Determine the (X, Y) coordinate at the center of the cell enclosing the given text.  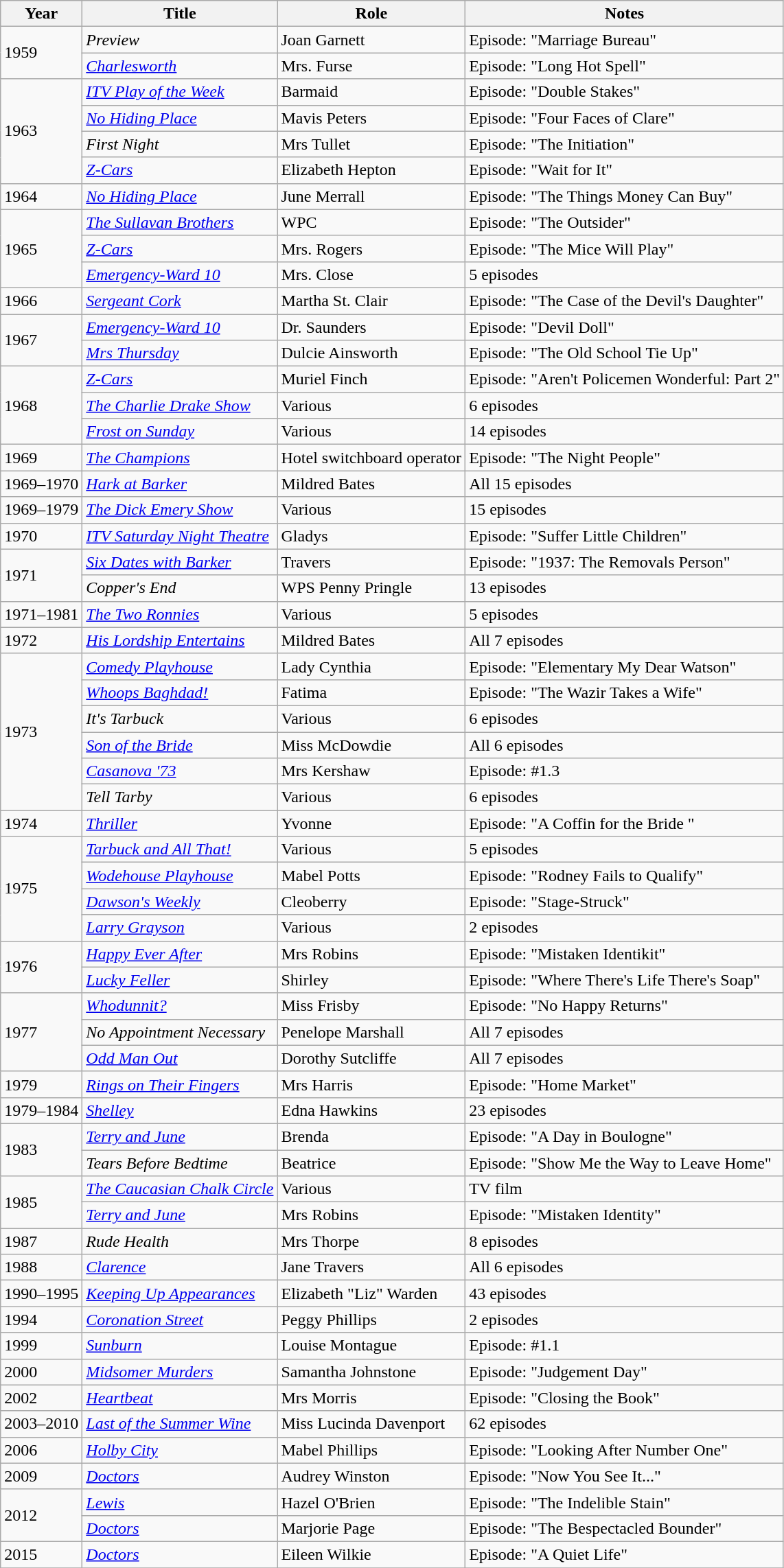
Edna Hawkins (371, 1110)
Tarbuck and All That! (180, 850)
1969–1979 (41, 510)
Episode: "Stage-Struck" (625, 902)
Copper's End (180, 588)
Samantha Johnstone (371, 1372)
1976 (41, 967)
The Champions (180, 458)
Brenda (371, 1136)
Joan Garnett (371, 40)
Happy Ever After (180, 954)
Charlesworth (180, 66)
It's Tarbuck (180, 718)
1974 (41, 823)
Episode: "A Coffin for the Bride " (625, 823)
Holby City (180, 1450)
Dorothy Sutcliffe (371, 1058)
ITV Play of the Week (180, 92)
Episode: "Closing the Book" (625, 1398)
2012 (41, 1515)
1988 (41, 1267)
Elizabeth Hepton (371, 170)
1966 (41, 301)
Odd Man Out (180, 1058)
Episode: #1.3 (625, 771)
Mavis Peters (371, 118)
Episode: "Rodney Fails to Qualify" (625, 876)
Thriller (180, 823)
Wodehouse Playhouse (180, 876)
1971–1981 (41, 614)
Last of the Summer Wine (180, 1424)
1968 (41, 406)
Episode: "The Initiation" (625, 144)
Tears Before Bedtime (180, 1163)
Mrs Thorpe (371, 1241)
Coronation Street (180, 1320)
Episode: "Four Faces of Clare" (625, 118)
Episode: "The Wazir Takes a Wife" (625, 692)
Year (41, 14)
Miss Lucinda Davenport (371, 1424)
Miss Frisby (371, 1006)
Keeping Up Appearances (180, 1294)
Lady Cynthia (371, 666)
2003–2010 (41, 1424)
Hotel switchboard operator (371, 458)
1999 (41, 1346)
Whodunnit? (180, 1006)
Mrs Tullet (371, 144)
Episode: "1937: The Removals Person" (625, 562)
Elizabeth "Liz" Warden (371, 1294)
13 episodes (625, 588)
Episode: "Show Me the Way to Leave Home" (625, 1163)
Jane Travers (371, 1267)
Episode: "The Old School Tie Up" (625, 353)
Audrey Winston (371, 1476)
First Night (180, 144)
The Two Ronnies (180, 614)
Episode: "Devil Doll" (625, 327)
1977 (41, 1032)
Mrs Kershaw (371, 771)
All 15 episodes (625, 484)
The Dick Emery Show (180, 510)
Lewis (180, 1502)
1975 (41, 889)
62 episodes (625, 1424)
Dr. Saunders (371, 327)
Dulcie Ainsworth (371, 353)
WPC (371, 222)
Miss McDowdie (371, 745)
14 episodes (625, 432)
Clarence (180, 1267)
Yvonne (371, 823)
Episode: "The Mice Will Play" (625, 248)
1970 (41, 536)
Whoops Baghdad! (180, 692)
Preview (180, 40)
Sergeant Cork (180, 301)
Rude Health (180, 1241)
Marjorie Page (371, 1528)
Episode: "Mistaken Identikit" (625, 954)
Mabel Phillips (371, 1450)
Episode: "The Things Money Can Buy" (625, 196)
Hazel O'Brien (371, 1502)
Mrs. Rogers (371, 248)
1985 (41, 1202)
Tell Tarby (180, 797)
Heartbeat (180, 1398)
Eileen Wilkie (371, 1554)
Notes (625, 14)
Episode: "The Night People" (625, 458)
Mrs Morris (371, 1398)
1990–1995 (41, 1294)
The Caucasian Chalk Circle (180, 1189)
23 episodes (625, 1110)
His Lordship Entertains (180, 640)
15 episodes (625, 510)
Episode: "Looking After Number One" (625, 1450)
Episode: "A Quiet Life" (625, 1554)
Sunburn (180, 1346)
2000 (41, 1372)
Episode: "The Case of the Devil's Daughter" (625, 301)
43 episodes (625, 1294)
Episode: "A Day in Boulogne" (625, 1136)
8 episodes (625, 1241)
Travers (371, 562)
Larry Grayson (180, 928)
Gladys (371, 536)
No Appointment Necessary (180, 1032)
2009 (41, 1476)
1987 (41, 1241)
Martha St. Clair (371, 301)
Mabel Potts (371, 876)
June Merrall (371, 196)
1973 (41, 732)
1965 (41, 248)
Mrs Harris (371, 1084)
Shirley (371, 980)
2002 (41, 1398)
TV film (625, 1189)
Dawson's Weekly (180, 902)
Six Dates with Barker (180, 562)
Beatrice (371, 1163)
Episode: "Elementary My Dear Watson" (625, 666)
Mrs Thursday (180, 353)
1963 (41, 131)
The Charlie Drake Show (180, 406)
1967 (41, 340)
Comedy Playhouse (180, 666)
1983 (41, 1149)
Casanova '73 (180, 771)
Episode: "Marriage Bureau" (625, 40)
Louise Montague (371, 1346)
1979–1984 (41, 1110)
2015 (41, 1554)
2006 (41, 1450)
Fatima (371, 692)
Cleoberry (371, 902)
1971 (41, 575)
ITV Saturday Night Theatre (180, 536)
1994 (41, 1320)
Episode: "Now You See It..." (625, 1476)
Episode: "Where There's Life There's Soap" (625, 980)
Episode: "No Happy Returns" (625, 1006)
Hark at Barker (180, 484)
Barmaid (371, 92)
Episode: "Aren't Policemen Wonderful: Part 2" (625, 379)
1969 (41, 458)
Episode: "Double Stakes" (625, 92)
Penelope Marshall (371, 1032)
Episode: "The Indelible Stain" (625, 1502)
Son of the Bride (180, 745)
Muriel Finch (371, 379)
1969–1970 (41, 484)
WPS Penny Pringle (371, 588)
Lucky Feller (180, 980)
Episode: "Mistaken Identity" (625, 1215)
Episode: #1.1 (625, 1346)
Shelley (180, 1110)
Episode: "Judgement Day" (625, 1372)
1979 (41, 1084)
1959 (41, 53)
Peggy Phillips (371, 1320)
Episode: "The Outsider" (625, 222)
Episode: "Home Market" (625, 1084)
Episode: "Suffer Little Children" (625, 536)
Mrs. Furse (371, 66)
Mrs. Close (371, 274)
Rings on Their Fingers (180, 1084)
Role (371, 14)
Frost on Sunday (180, 432)
Midsomer Murders (180, 1372)
1972 (41, 640)
1964 (41, 196)
The Sullavan Brothers (180, 222)
Episode: "Wait for It" (625, 170)
Episode: "The Bespectacled Bounder" (625, 1528)
Episode: "Long Hot Spell" (625, 66)
Title (180, 14)
